Output the [X, Y] coordinate of the center of the cell containing the given text.  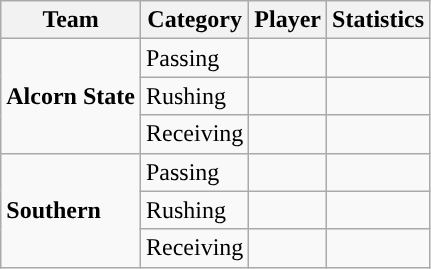
Team [71, 20]
Player [288, 20]
Category [194, 20]
Alcorn State [71, 96]
Statistics [378, 20]
Southern [71, 210]
